Detect which cell encompasses the target text, then output its (X, Y) center coordinate. 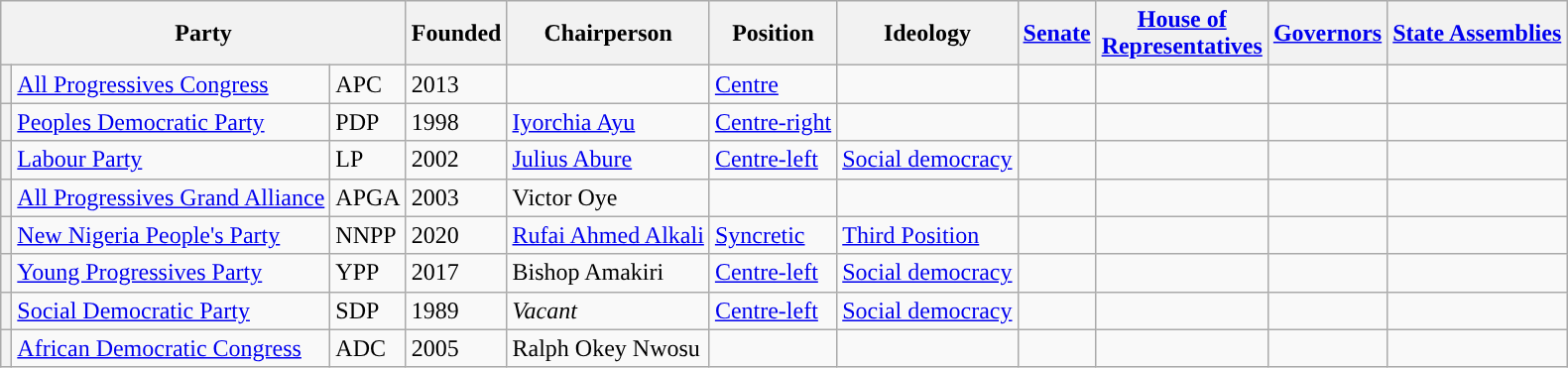
Young Progressives Party (171, 273)
Peoples Democratic Party (171, 122)
Governors (1327, 34)
APC (368, 84)
African Democratic Congress (171, 348)
Vacant (608, 310)
Social Democratic Party (171, 310)
Centre-right (773, 122)
Party (203, 34)
APGA (368, 197)
Victor Oye (608, 197)
Position (773, 34)
Ralph Okey Nwosu (608, 348)
NNPP (368, 235)
Ideology (927, 34)
All Progressives Congress (171, 84)
SDP (368, 310)
House ofRepresentatives (1182, 34)
1998 (456, 122)
All Progressives Grand Alliance (171, 197)
New Nigeria People's Party (171, 235)
2003 (456, 197)
Labour Party (171, 160)
1989 (456, 310)
Julius Abure (608, 160)
Founded (456, 34)
2002 (456, 160)
Rufai Ahmed Alkali (608, 235)
Chairperson (608, 34)
Syncretic (773, 235)
2020 (456, 235)
LP (368, 160)
Senate (1057, 34)
2005 (456, 348)
ADC (368, 348)
Bishop Amakiri (608, 273)
2013 (456, 84)
Third Position (927, 235)
YPP (368, 273)
State Assemblies (1478, 34)
Centre (773, 84)
PDP (368, 122)
Iyorchia Ayu (608, 122)
2017 (456, 273)
